Locate the cell with the specified text and output its (X, Y) center coordinate. 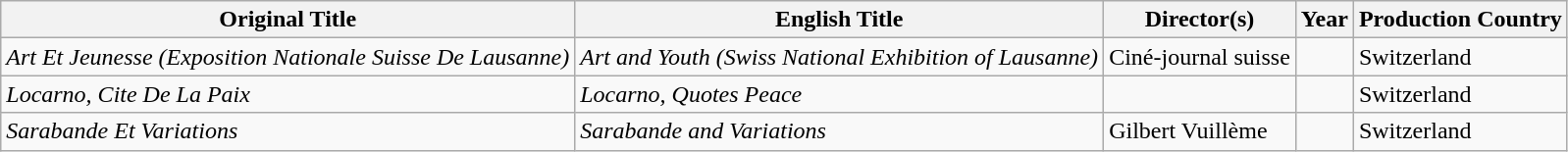
Year (1325, 20)
Locarno, Quotes Peace (840, 94)
Original Title (288, 20)
Ciné-journal suisse (1200, 57)
Sarabande and Variations (840, 131)
Sarabande Et Variations (288, 131)
Locarno, Cite De La Paix (288, 94)
Art Et Jeunesse (Exposition Nationale Suisse De Lausanne) (288, 57)
Art and Youth (Swiss National Exhibition of Lausanne) (840, 57)
English Title (840, 20)
Production Country (1460, 20)
Director(s) (1200, 20)
Gilbert Vuillème (1200, 131)
